Provide the [X, Y] coordinate of the cell's center where the given text is located.  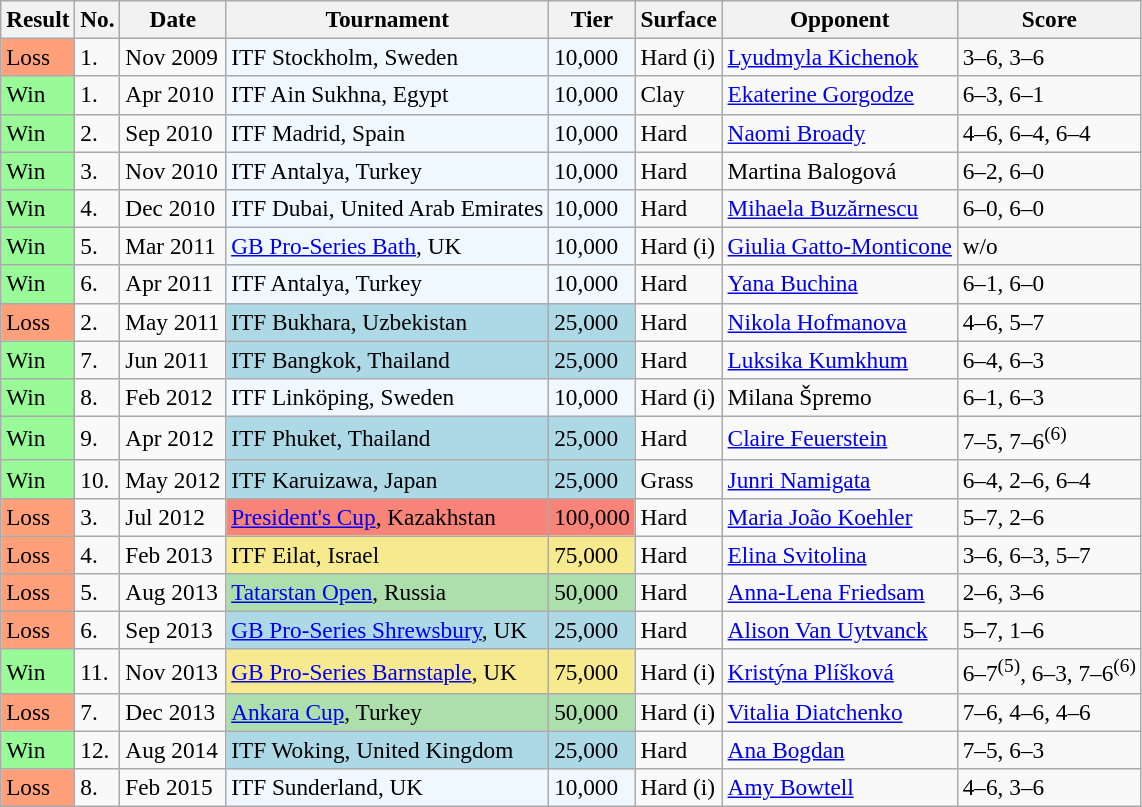
Alison Van Uytvanck [840, 630]
Milana Špremo [840, 397]
Martina Balogová [840, 170]
Dec 2013 [173, 712]
Sep 2013 [173, 630]
ITF Stockholm, Sweden [388, 57]
6–1, 6–3 [1049, 397]
10. [98, 479]
2–6, 3–6 [1049, 592]
ITF Linköping, Sweden [388, 397]
100,000 [592, 517]
Ekaterine Gorgodze [840, 95]
Jul 2012 [173, 517]
May 2011 [173, 322]
6–7(5), 6–3, 7–6(6) [1049, 671]
4–6, 6–4, 6–4 [1049, 133]
3–6, 3–6 [1049, 57]
7–5, 6–3 [1049, 750]
May 2012 [173, 479]
Lyudmyla Kichenok [840, 57]
Sep 2010 [173, 133]
Elina Svitolina [840, 554]
7–5, 7–6(6) [1049, 438]
No. [98, 19]
4–6, 3–6 [1049, 787]
Dec 2010 [173, 208]
6–0, 6–0 [1049, 208]
Nov 2009 [173, 57]
Mihaela Buzărnescu [840, 208]
4–6, 5–7 [1049, 322]
Anna-Lena Friedsam [840, 592]
Tatarstan Open, Russia [388, 592]
Grass [678, 479]
Score [1049, 19]
Ana Bogdan [840, 750]
Aug 2013 [173, 592]
ITF Ain Sukhna, Egypt [388, 95]
7–6, 4–6, 4–6 [1049, 712]
GB Pro-Series Shrewsbury, UK [388, 630]
9. [98, 438]
Nov 2010 [173, 170]
Surface [678, 19]
6–1, 6–0 [1049, 284]
5–7, 2–6 [1049, 517]
Apr 2011 [173, 284]
Luksika Kumkhum [840, 359]
Maria João Koehler [840, 517]
GB Pro-Series Bath, UK [388, 246]
ITF Sunderland, UK [388, 787]
Feb 2012 [173, 397]
Apr 2010 [173, 95]
Tournament [388, 19]
Vitalia Diatchenko [840, 712]
Giulia Gatto-Monticone [840, 246]
Feb 2015 [173, 787]
12. [98, 750]
GB Pro-Series Barnstaple, UK [388, 671]
Aug 2014 [173, 750]
6–4, 2–6, 6–4 [1049, 479]
ITF Eilat, Israel [388, 554]
Junri Namigata [840, 479]
Date [173, 19]
ITF Karuizawa, Japan [388, 479]
Result [38, 19]
Mar 2011 [173, 246]
Yana Buchina [840, 284]
6–4, 6–3 [1049, 359]
3–6, 6–3, 5–7 [1049, 554]
Apr 2012 [173, 438]
Nikola Hofmanova [840, 322]
ITF Bukhara, Uzbekistan [388, 322]
Ankara Cup, Turkey [388, 712]
ITF Dubai, United Arab Emirates [388, 208]
Claire Feuerstein [840, 438]
Feb 2013 [173, 554]
w/o [1049, 246]
5–7, 1–6 [1049, 630]
Nov 2013 [173, 671]
6–3, 6–1 [1049, 95]
ITF Bangkok, Thailand [388, 359]
11. [98, 671]
Naomi Broady [840, 133]
ITF Madrid, Spain [388, 133]
ITF Phuket, Thailand [388, 438]
President's Cup, Kazakhstan [388, 517]
Tier [592, 19]
Kristýna Plíšková [840, 671]
Amy Bowtell [840, 787]
Jun 2011 [173, 359]
Clay [678, 95]
Opponent [840, 19]
ITF Woking, United Kingdom [388, 750]
6–2, 6–0 [1049, 170]
